Determine the (X, Y) coordinate at the center of the cell enclosing the given text.  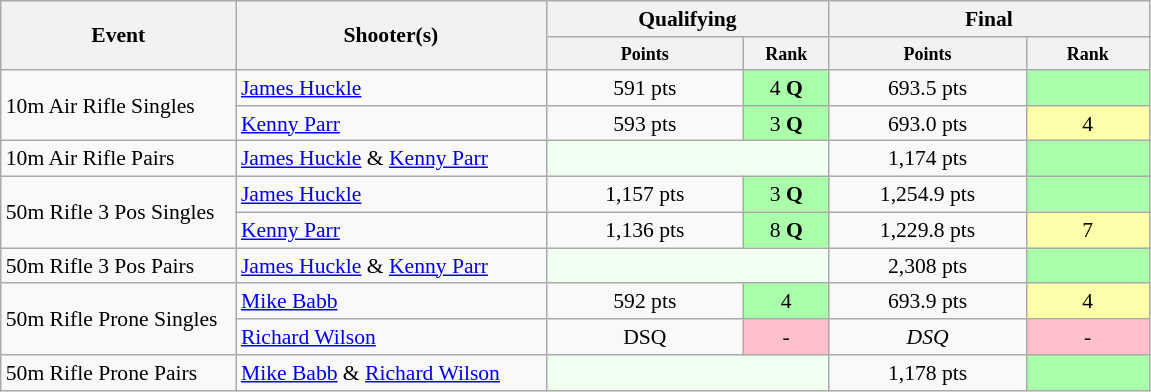
Mike Babb & Richard Wilson (391, 373)
Final (989, 19)
1,174 pts (928, 159)
593 pts (645, 124)
10m Air Rifle Pairs (118, 159)
1,178 pts (928, 373)
693.5 pts (928, 88)
1,157 pts (645, 195)
1,229.8 pts (928, 230)
4 Q (786, 88)
10m Air Rifle Singles (118, 106)
1,254.9 pts (928, 195)
50m Rifle 3 Pos Pairs (118, 266)
50m Rifle 3 Pos Singles (118, 212)
1,136 pts (645, 230)
Qualifying (688, 19)
Richard Wilson (391, 337)
Shooter(s) (391, 36)
693.0 pts (928, 124)
50m Rifle Prone Singles (118, 320)
Mike Babb (391, 302)
8 Q (786, 230)
592 pts (645, 302)
2,308 pts (928, 266)
591 pts (645, 88)
Event (118, 36)
50m Rifle Prone Pairs (118, 373)
7 (1088, 230)
693.9 pts (928, 302)
